Detect which cell encompasses the target text, then output its [x, y] center coordinate. 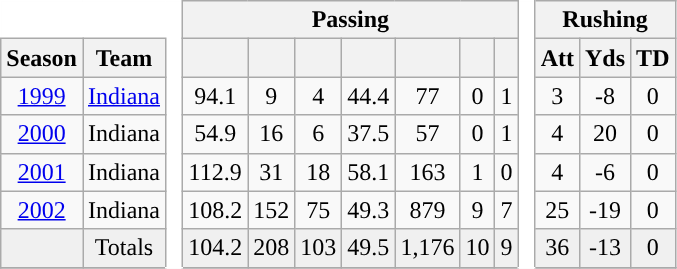
Yds [604, 58]
58.1 [368, 172]
Totals [124, 248]
103 [318, 248]
77 [428, 96]
1,176 [428, 248]
879 [428, 210]
1999 [42, 96]
16 [272, 134]
75 [318, 210]
163 [428, 172]
10 [478, 248]
Team [124, 58]
7 [506, 210]
Rushing [605, 20]
25 [557, 210]
112.9 [216, 172]
3 [557, 96]
208 [272, 248]
44.4 [368, 96]
20 [604, 134]
152 [272, 210]
94.1 [216, 96]
54.9 [216, 134]
36 [557, 248]
-13 [604, 248]
31 [272, 172]
-19 [604, 210]
Season [42, 58]
104.2 [216, 248]
2000 [42, 134]
37.5 [368, 134]
2001 [42, 172]
-8 [604, 96]
Passing [350, 20]
18 [318, 172]
6 [318, 134]
108.2 [216, 210]
-6 [604, 172]
2002 [42, 210]
49.5 [368, 248]
49.3 [368, 210]
TD [653, 58]
57 [428, 134]
Att [557, 58]
